Identify which cell holds the provided text, then report its (x, y) central coordinate. 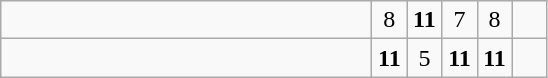
7 (460, 20)
5 (424, 58)
